Return the (x, y) coordinate for the center point of the cell that contains the specified text.  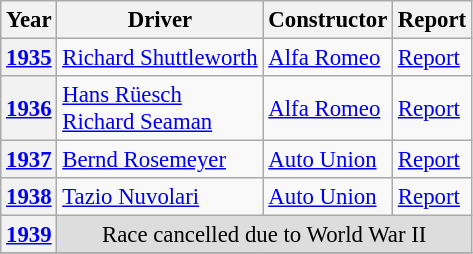
Constructor (328, 20)
Tazio Nuvolari (160, 197)
1937 (29, 160)
Bernd Rosemeyer (160, 160)
Driver (160, 20)
1935 (29, 58)
Hans Rüesch Richard Seaman (160, 108)
Race cancelled due to World War II (264, 235)
1939 (29, 235)
Richard Shuttleworth (160, 58)
Year (29, 20)
1936 (29, 108)
1938 (29, 197)
